Scan for the cell matching the given text and deliver its (x, y) coordinate at center. 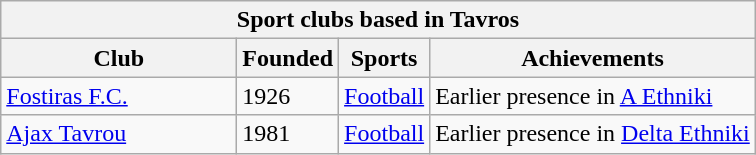
Fostiras F.C. (119, 96)
Founded (288, 58)
Achievements (593, 58)
1926 (288, 96)
1981 (288, 134)
Earlier presence in Delta Ethniki (593, 134)
Ajax Tavrou (119, 134)
Sport clubs based in Tavros (378, 20)
Sports (384, 58)
Earlier presence in A Ethniki (593, 96)
Club (119, 58)
